Determine the [X, Y] coordinate at the center of the cell enclosing the given text.  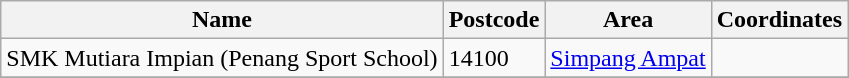
Postcode [494, 20]
Name [222, 20]
Simpang Ampat [628, 58]
SMK Mutiara Impian (Penang Sport School) [222, 58]
14100 [494, 58]
Coordinates [779, 20]
Area [628, 20]
